For the text-containing cell, return its midpoint in (x, y) coordinate format. 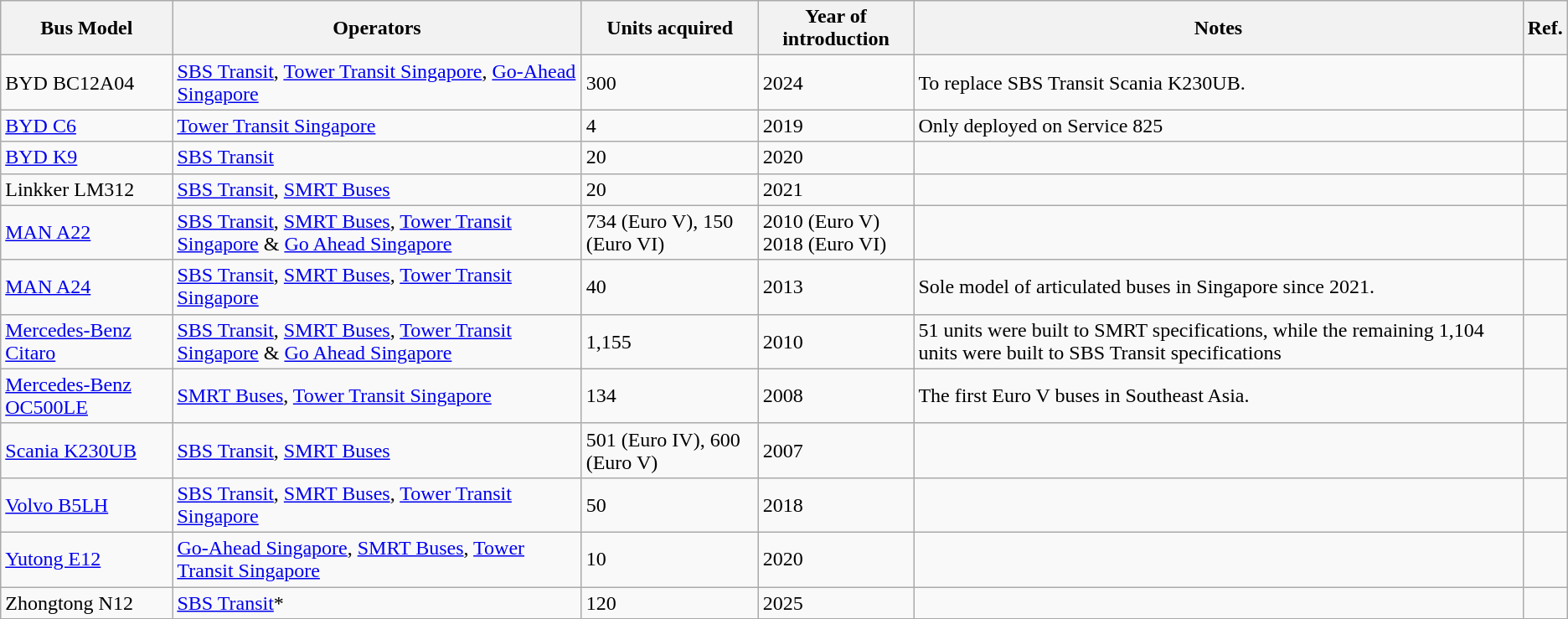
300 (670, 82)
2025 (836, 602)
134 (670, 395)
SMRT Buses, Tower Transit Singapore (377, 395)
Linkker LM312 (87, 189)
Mercedes-Benz OC500LE (87, 395)
1,155 (670, 342)
2007 (836, 451)
Volvo B5LH (87, 504)
Year of introduction (836, 28)
To replace SBS Transit Scania K230UB. (1218, 82)
Sole model of articulated buses in Singapore since 2021. (1218, 286)
Zhongtong N12 (87, 602)
BYD C6 (87, 126)
2008 (836, 395)
Operators (377, 28)
2024 (836, 82)
501 (Euro IV), 600 (Euro V) (670, 451)
Notes (1218, 28)
SBS Transit (377, 157)
Only deployed on Service 825 (1218, 126)
120 (670, 602)
10 (670, 560)
4 (670, 126)
2010 (Euro V)2018 (Euro VI) (836, 233)
Scania K230UB (87, 451)
Yutong E12 (87, 560)
Tower Transit Singapore (377, 126)
2019 (836, 126)
Go-Ahead Singapore, SMRT Buses, Tower Transit Singapore (377, 560)
2018 (836, 504)
2013 (836, 286)
Ref. (1545, 28)
MAN A22 (87, 233)
51 units were built to SMRT specifications, while the remaining 1,104 units were built to SBS Transit specifications (1218, 342)
The first Euro V buses in Southeast Asia. (1218, 395)
SBS Transit* (377, 602)
BYD BC12A04 (87, 82)
2010 (836, 342)
Bus Model (87, 28)
50 (670, 504)
2021 (836, 189)
SBS Transit, Tower Transit Singapore, Go-Ahead Singapore (377, 82)
BYD K9 (87, 157)
40 (670, 286)
Units acquired (670, 28)
Mercedes-Benz Citaro (87, 342)
MAN A24 (87, 286)
734 (Euro V), 150 (Euro VI) (670, 233)
